Locate the cell with the specified text and output its [X, Y] center coordinate. 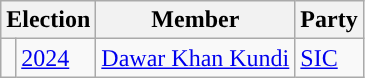
2024 [56, 58]
Party [329, 20]
Election [48, 20]
Member [196, 20]
SIC [329, 58]
Dawar Khan Kundi [196, 58]
